Locate the cell with the specified text and output its [x, y] center coordinate. 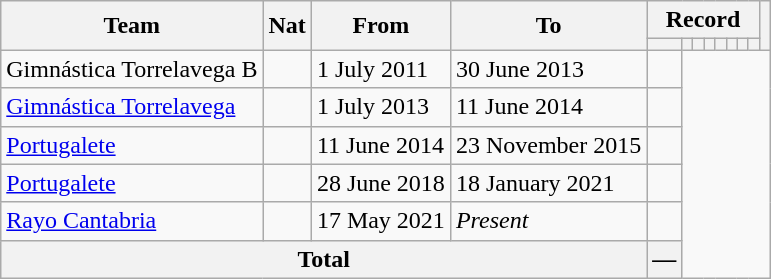
Team [132, 26]
1 July 2013 [380, 107]
Nat [287, 26]
Present [548, 221]
To [548, 26]
Gimnástica Torrelavega [132, 107]
Rayo Cantabria [132, 221]
23 November 2015 [548, 145]
17 May 2021 [380, 221]
1 July 2011 [380, 69]
Total [324, 259]
18 January 2021 [548, 183]
28 June 2018 [380, 183]
— [664, 259]
Gimnástica Torrelavega B [132, 69]
30 June 2013 [548, 69]
From [380, 26]
Record [703, 20]
